Determine the [X, Y] coordinate at the center of the cell enclosing the given text.  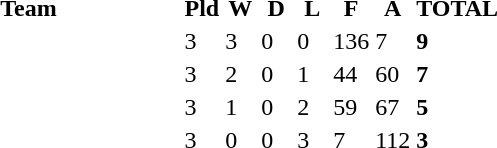
60 [393, 74]
67 [393, 107]
44 [352, 74]
136 [352, 41]
7 [393, 41]
59 [352, 107]
